Scan for the cell matching the given text and deliver its (x, y) coordinate at center. 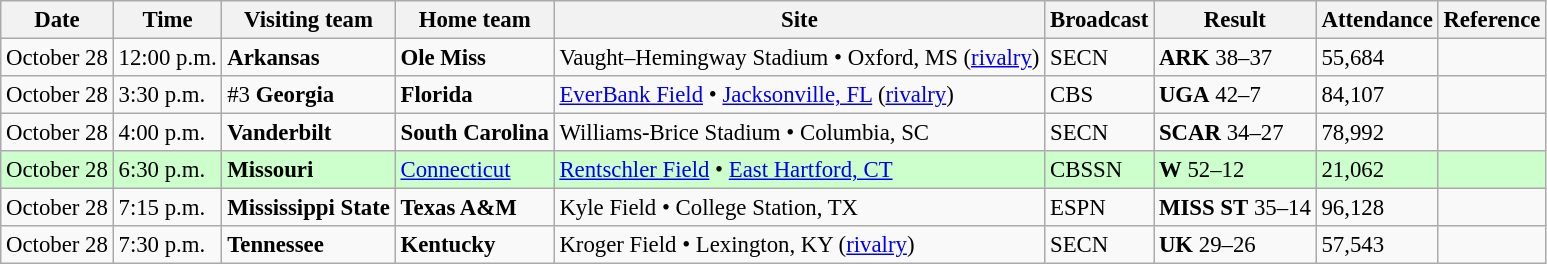
Date (57, 20)
Connecticut (474, 170)
Missouri (308, 170)
SCAR 34–27 (1236, 133)
Vanderbilt (308, 133)
MISS ST 35–14 (1236, 208)
EverBank Field • Jacksonville, FL (rivalry) (800, 95)
ESPN (1100, 208)
Williams-Brice Stadium • Columbia, SC (800, 133)
CBSSN (1100, 170)
84,107 (1377, 95)
South Carolina (474, 133)
UGA 42–7 (1236, 95)
21,062 (1377, 170)
3:30 p.m. (168, 95)
CBS (1100, 95)
78,992 (1377, 133)
ARK 38–37 (1236, 58)
Kroger Field • Lexington, KY (rivalry) (800, 245)
UK 29–26 (1236, 245)
Kentucky (474, 245)
Result (1236, 20)
Mississippi State (308, 208)
Broadcast (1100, 20)
Reference (1492, 20)
Texas A&M (474, 208)
96,128 (1377, 208)
7:15 p.m. (168, 208)
12:00 p.m. (168, 58)
Florida (474, 95)
Time (168, 20)
Home team (474, 20)
6:30 p.m. (168, 170)
Site (800, 20)
55,684 (1377, 58)
Kyle Field • College Station, TX (800, 208)
W 52–12 (1236, 170)
57,543 (1377, 245)
Visiting team (308, 20)
Arkansas (308, 58)
Tennessee (308, 245)
Ole Miss (474, 58)
Rentschler Field • East Hartford, CT (800, 170)
Vaught–Hemingway Stadium • Oxford, MS (rivalry) (800, 58)
7:30 p.m. (168, 245)
4:00 p.m. (168, 133)
Attendance (1377, 20)
#3 Georgia (308, 95)
